Locate the cell with the specified text and output its [x, y] center coordinate. 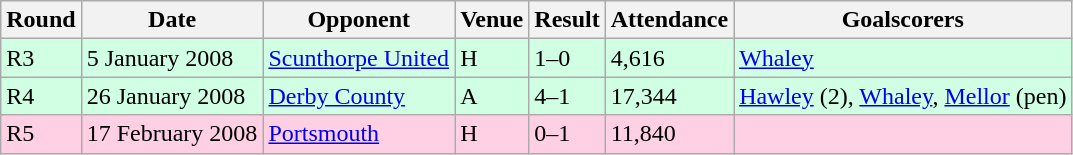
11,840 [669, 134]
4–1 [567, 96]
Scunthorpe United [359, 58]
R3 [41, 58]
A [492, 96]
Whaley [903, 58]
Attendance [669, 20]
4,616 [669, 58]
Result [567, 20]
Goalscorers [903, 20]
Opponent [359, 20]
Hawley (2), Whaley, Mellor (pen) [903, 96]
Derby County [359, 96]
Round [41, 20]
1–0 [567, 58]
17,344 [669, 96]
R4 [41, 96]
5 January 2008 [172, 58]
R5 [41, 134]
0–1 [567, 134]
Portsmouth [359, 134]
Date [172, 20]
Venue [492, 20]
17 February 2008 [172, 134]
26 January 2008 [172, 96]
